Search for the cell housing the specified text and yield its [X, Y] center coordinate. 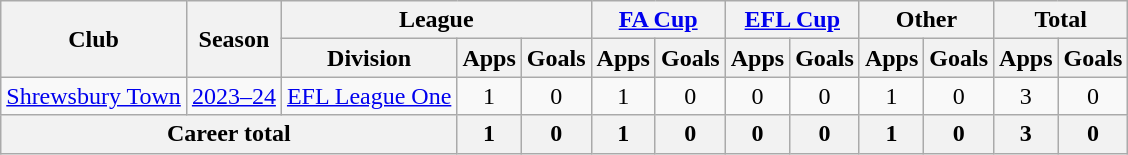
Division [368, 58]
Career total [229, 134]
EFL Cup [792, 20]
FA Cup [658, 20]
Club [94, 39]
Shrewsbury Town [94, 96]
Total [1061, 20]
League [436, 20]
EFL League One [368, 96]
2023–24 [234, 96]
Season [234, 39]
Other [926, 20]
